Locate the cell with the specified text and output its [X, Y] center coordinate. 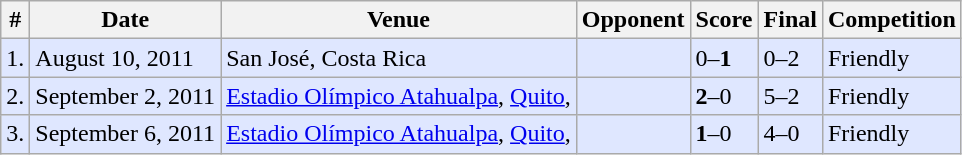
Competition [892, 20]
September 6, 2011 [126, 134]
2. [16, 96]
San José, Costa Rica [399, 58]
Date [126, 20]
Venue [399, 20]
Score [724, 20]
Opponent [633, 20]
September 2, 2011 [126, 96]
Final [790, 20]
August 10, 2011 [126, 58]
0–1 [724, 58]
2–0 [724, 96]
4–0 [790, 134]
0–2 [790, 58]
1. [16, 58]
3. [16, 134]
5–2 [790, 96]
1–0 [724, 134]
# [16, 20]
